Capture the cell that displays the provided text and extract its (X, Y) central coordinate. 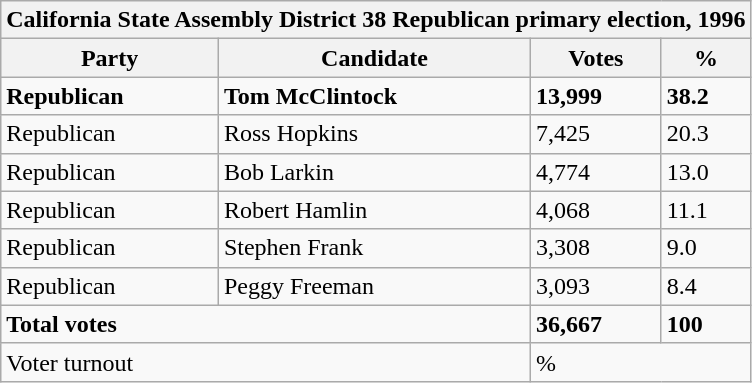
Robert Hamlin (374, 210)
Bob Larkin (374, 172)
Party (110, 58)
20.3 (706, 134)
Stephen Frank (374, 248)
11.1 (706, 210)
4,068 (596, 210)
Peggy Freeman (374, 286)
36,667 (596, 324)
3,093 (596, 286)
3,308 (596, 248)
38.2 (706, 96)
13,999 (596, 96)
9.0 (706, 248)
4,774 (596, 172)
Votes (596, 58)
Voter turnout (266, 362)
Tom McClintock (374, 96)
Ross Hopkins (374, 134)
7,425 (596, 134)
13.0 (706, 172)
Candidate (374, 58)
8.4 (706, 286)
Total votes (266, 324)
100 (706, 324)
California State Assembly District 38 Republican primary election, 1996 (376, 20)
